For the text-containing cell, return its midpoint in [x, y] coordinate format. 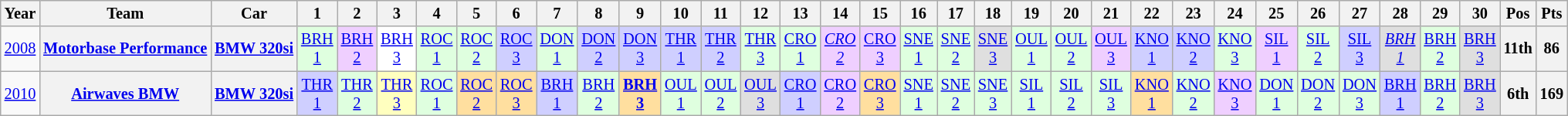
13 [801, 13]
30 [1480, 13]
12 [760, 13]
6th [1518, 94]
86 [1552, 49]
24 [1235, 13]
11th [1518, 49]
14 [840, 13]
22 [1152, 13]
6 [516, 13]
5 [476, 13]
19 [1031, 13]
26 [1318, 13]
3 [397, 13]
1 [317, 13]
21 [1111, 13]
2 [357, 13]
10 [681, 13]
2010 [20, 94]
23 [1194, 13]
8 [598, 13]
28 [1400, 13]
Year [20, 13]
25 [1276, 13]
20 [1072, 13]
169 [1552, 94]
Pts [1552, 13]
Airwaves BMW [125, 94]
2008 [20, 49]
11 [721, 13]
9 [640, 13]
15 [880, 13]
27 [1360, 13]
17 [956, 13]
16 [919, 13]
Pos [1518, 13]
29 [1440, 13]
4 [437, 13]
Motorbase Performance [125, 49]
18 [993, 13]
Team [125, 13]
7 [557, 13]
Car [254, 13]
